Provide the [X, Y] coordinate of the cell's center where the given text is located.  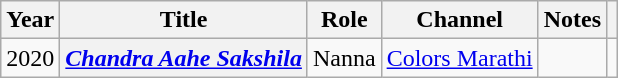
Channel [460, 20]
Chandra Aahe Sakshila [184, 58]
Nanna [344, 58]
2020 [30, 58]
Title [184, 20]
Year [30, 20]
Role [344, 20]
Colors Marathi [460, 58]
Notes [572, 20]
